Detect which cell encompasses the target text, then output its [x, y] center coordinate. 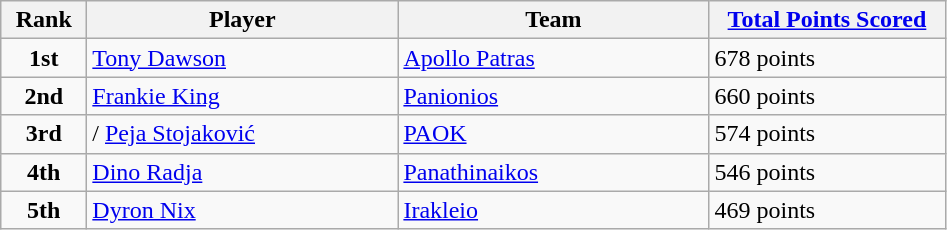
4th [44, 172]
PAOK [554, 134]
660 points [827, 96]
Player [242, 20]
5th [44, 210]
Panionios [554, 96]
/ Peja Stojaković [242, 134]
3rd [44, 134]
Frankie King [242, 96]
Total Points Scored [827, 20]
Panathinaikos [554, 172]
574 points [827, 134]
546 points [827, 172]
Irakleio [554, 210]
Dino Radja [242, 172]
469 points [827, 210]
Apollo Patras [554, 58]
678 points [827, 58]
2nd [44, 96]
Dyron Nix [242, 210]
Team [554, 20]
1st [44, 58]
Tony Dawson [242, 58]
Rank [44, 20]
